Scan for the cell matching the given text and deliver its (X, Y) coordinate at center. 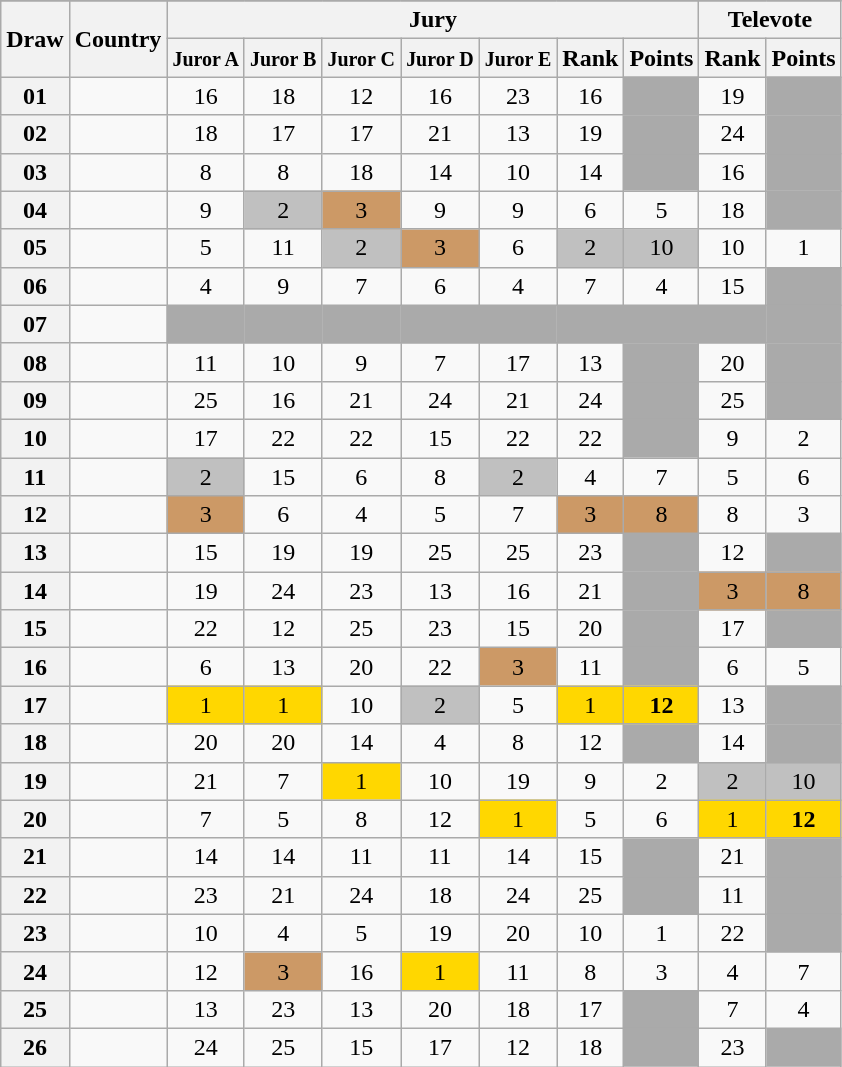
26 (35, 1047)
06 (35, 286)
Juror C (362, 58)
02 (35, 134)
01 (35, 96)
Juror E (518, 58)
Juror A (206, 58)
Draw (35, 39)
03 (35, 172)
Juror D (440, 58)
Televote (770, 20)
07 (35, 324)
Jury (433, 20)
Country (118, 39)
09 (35, 400)
05 (35, 248)
08 (35, 362)
04 (35, 210)
Juror B (283, 58)
